Find where the given text appears and provide that cell's center as (x, y) coordinate. 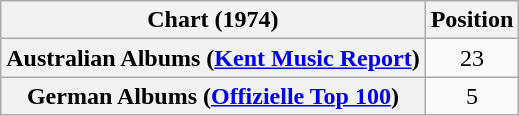
Position (472, 20)
Australian Albums (Kent Music Report) (213, 58)
Chart (1974) (213, 20)
German Albums (Offizielle Top 100) (213, 96)
5 (472, 96)
23 (472, 58)
